Pinpoint the cell where the given text exists, returning its (x, y) midpoint coordinate. 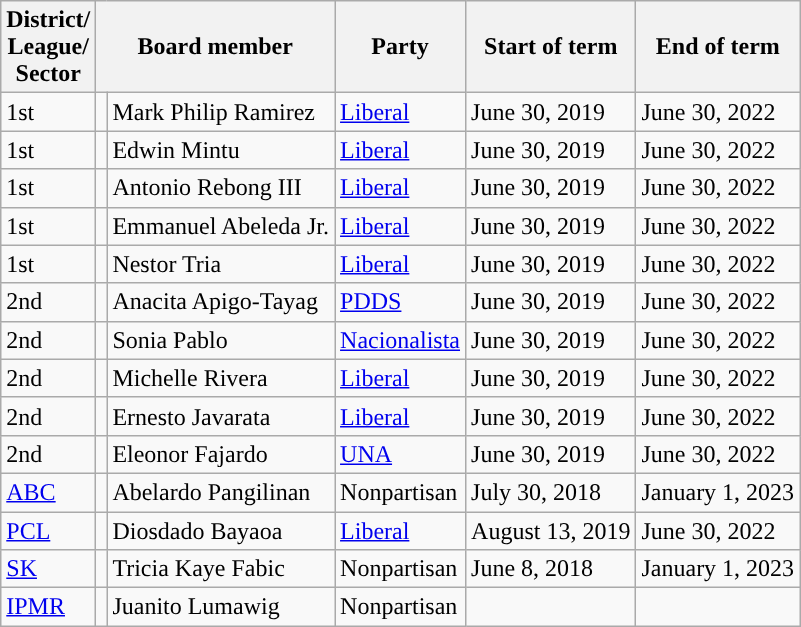
Start of term (551, 47)
PCL (48, 531)
Party (400, 47)
Mark Philip Ramirez (221, 112)
Antonio Rebong III (221, 188)
Michelle Rivera (221, 378)
UNA (400, 454)
Eleonor Fajardo (221, 454)
End of term (718, 47)
IPMR (48, 607)
Edwin Mintu (221, 150)
June 8, 2018 (551, 569)
Board member (216, 47)
ABC (48, 492)
Anacita Apigo-Tayag (221, 302)
July 30, 2018 (551, 492)
Emmanuel Abeleda Jr. (221, 226)
PDDS (400, 302)
District/League/Sector (48, 47)
Ernesto Javarata (221, 416)
Diosdado Bayaoa (221, 531)
Nestor Tria (221, 264)
August 13, 2019 (551, 531)
Sonia Pablo (221, 340)
Abelardo Pangilinan (221, 492)
Nacionalista (400, 340)
SK (48, 569)
Tricia Kaye Fabic (221, 569)
Juanito Lumawig (221, 607)
